Identify which cell holds the provided text, then report its [X, Y] central coordinate. 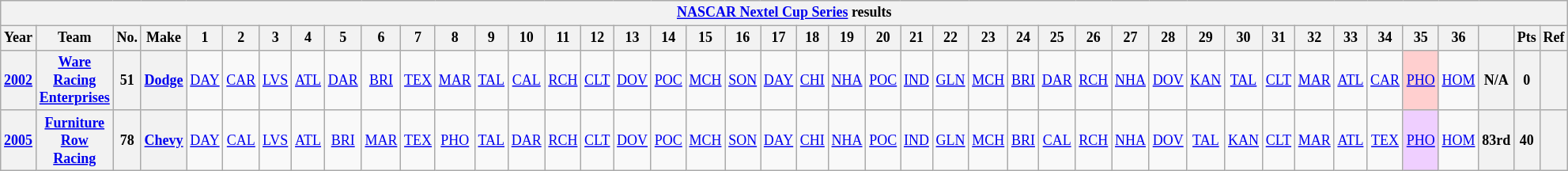
83rd [1496, 140]
28 [1168, 38]
15 [705, 38]
78 [127, 140]
Team [74, 38]
Ware Racing Enterprises [74, 80]
51 [127, 80]
No. [127, 38]
10 [527, 38]
33 [1351, 38]
27 [1131, 38]
17 [779, 38]
2002 [19, 80]
29 [1206, 38]
21 [917, 38]
32 [1314, 38]
35 [1420, 38]
1 [205, 38]
22 [950, 38]
Furniture Row Racing [74, 140]
12 [598, 38]
24 [1023, 38]
23 [988, 38]
18 [813, 38]
N/A [1496, 80]
16 [743, 38]
20 [883, 38]
26 [1094, 38]
Make [164, 38]
36 [1458, 38]
30 [1244, 38]
14 [668, 38]
Chevy [164, 140]
9 [491, 38]
34 [1385, 38]
7 [418, 38]
4 [308, 38]
Year [19, 38]
31 [1278, 38]
Ref [1554, 38]
Pts [1528, 38]
19 [847, 38]
13 [633, 38]
5 [343, 38]
2005 [19, 140]
2 [241, 38]
NASCAR Nextel Cup Series results [784, 13]
40 [1528, 140]
Dodge [164, 80]
3 [275, 38]
11 [563, 38]
0 [1528, 80]
6 [381, 38]
8 [455, 38]
25 [1056, 38]
